Pinpoint the cell where the given text exists, returning its [x, y] midpoint coordinate. 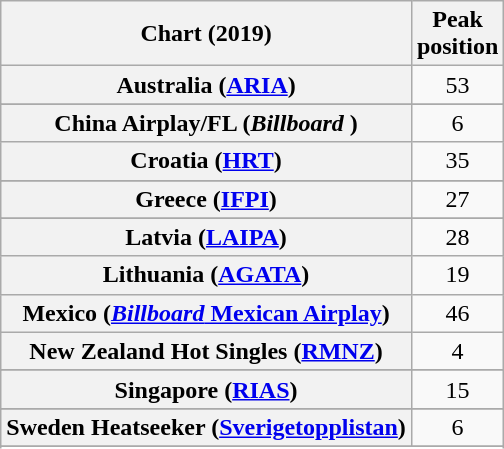
28 [457, 237]
35 [457, 161]
Singapore (RIAS) [206, 389]
Mexico (Billboard Mexican Airplay) [206, 313]
China Airplay/FL (Billboard ) [206, 123]
4 [457, 351]
19 [457, 275]
Peakposition [457, 34]
Australia (ARIA) [206, 85]
Greece (IFPI) [206, 199]
Sweden Heatseeker (Sverigetopplistan) [206, 427]
15 [457, 389]
46 [457, 313]
27 [457, 199]
Latvia (LAIPA) [206, 237]
Lithuania (AGATA) [206, 275]
Chart (2019) [206, 34]
New Zealand Hot Singles (RMNZ) [206, 351]
53 [457, 85]
Croatia (HRT) [206, 161]
